Pinpoint the cell where the given text exists, returning its [x, y] midpoint coordinate. 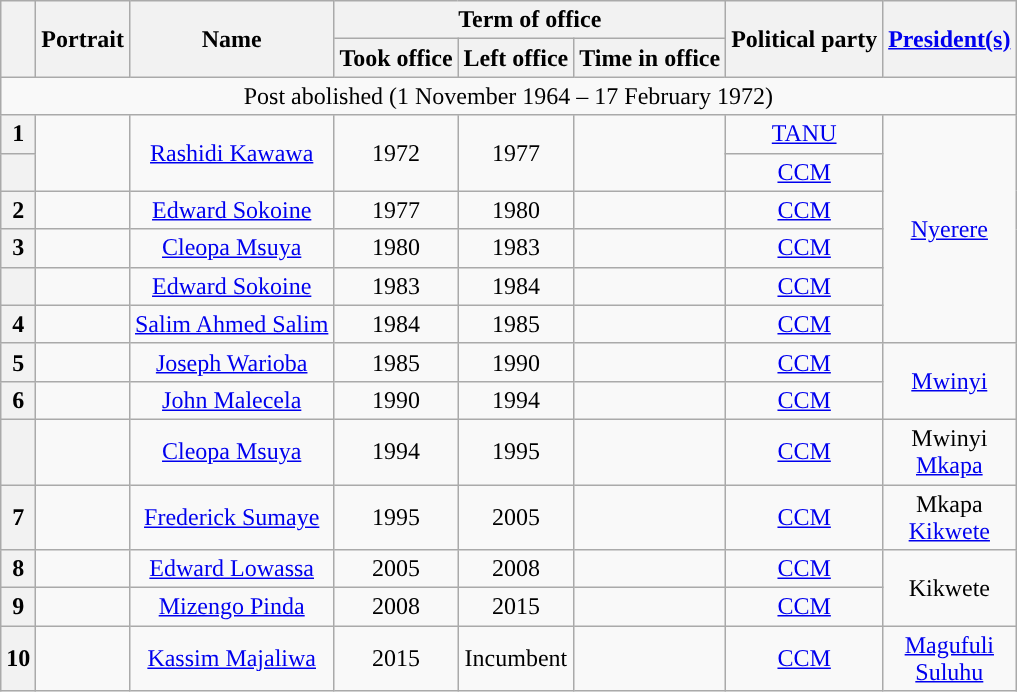
TANU [804, 134]
John Malecela [231, 400]
Nyerere [950, 229]
Frederick Sumaye [231, 516]
4 [18, 324]
Kikwete [950, 588]
Edward Lowassa [231, 569]
Term of office [530, 20]
President(s) [950, 39]
MwinyiMkapa [950, 452]
Mizengo Pinda [231, 607]
Rashidi Kawawa [231, 153]
Post abolished (1 November 1964 – 17 February 1972) [508, 96]
Time in office [650, 58]
Name [231, 39]
7 [18, 516]
Joseph Warioba [231, 362]
Left office [516, 58]
1972 [396, 153]
2 [18, 210]
8 [18, 569]
10 [18, 658]
Portrait [83, 39]
1 [18, 134]
Took office [396, 58]
5 [18, 362]
Salim Ahmed Salim [231, 324]
MkapaKikwete [950, 516]
Mwinyi [950, 381]
9 [18, 607]
6 [18, 400]
MagufuliSuluhu [950, 658]
Kassim Majaliwa [231, 658]
Political party [804, 39]
3 [18, 248]
Incumbent [516, 658]
